From the cell containing the given text, extract its center point as (x, y) coordinate. 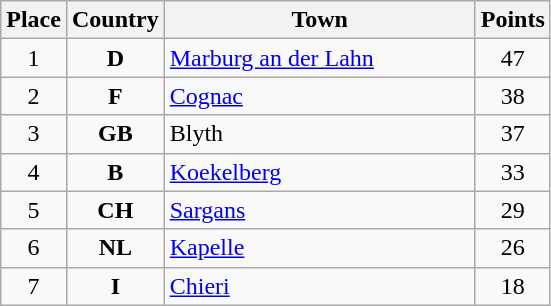
47 (512, 58)
6 (34, 248)
26 (512, 248)
Chieri (320, 286)
2 (34, 96)
29 (512, 210)
1 (34, 58)
4 (34, 172)
18 (512, 286)
Points (512, 20)
Koekelberg (320, 172)
NL (115, 248)
B (115, 172)
37 (512, 134)
D (115, 58)
I (115, 286)
Blyth (320, 134)
Country (115, 20)
Cognac (320, 96)
38 (512, 96)
33 (512, 172)
Marburg an der Lahn (320, 58)
Sargans (320, 210)
Town (320, 20)
CH (115, 210)
5 (34, 210)
3 (34, 134)
F (115, 96)
GB (115, 134)
Kapelle (320, 248)
7 (34, 286)
Place (34, 20)
